Search for the cell housing the specified text and yield its (x, y) center coordinate. 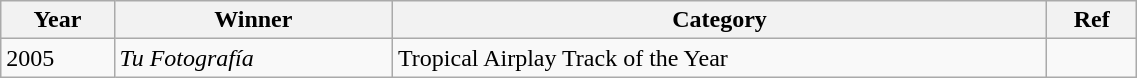
Winner (253, 20)
Ref (1092, 20)
Year (58, 20)
Tu Fotografía (253, 58)
Tropical Airplay Track of the Year (720, 58)
Category (720, 20)
2005 (58, 58)
